Return the [X, Y] coordinate for the center point of the cell that contains the specified text.  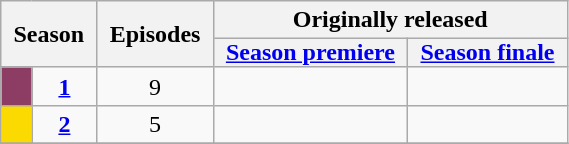
Episodes [155, 34]
Originally released [390, 20]
5 [155, 124]
2 [64, 124]
Season finale [488, 53]
9 [155, 86]
Season [49, 34]
Season premiere [310, 53]
1 [64, 86]
